Return the (x, y) coordinate for the center point of the cell that contains the specified text.  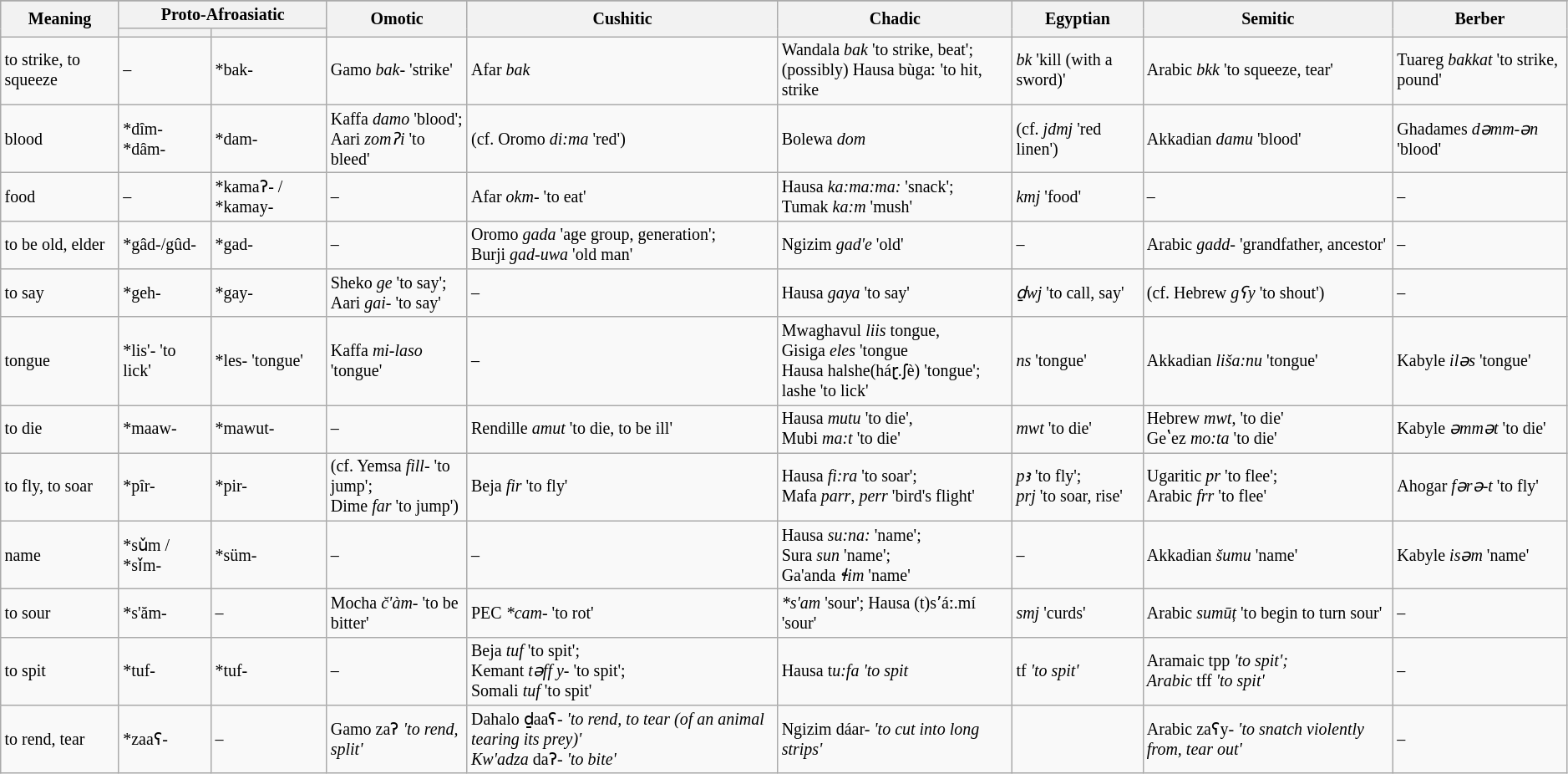
Wandala bak 'to strike, beat';(possibly) Hausa bùgaː 'to hit, strike (896, 70)
Afar bak (622, 70)
mwt 'to die' (1078, 430)
*gâd-/gûd- (165, 244)
PEC *cam- 'to rot' (622, 614)
Arabic gadd- 'grandfather, ancestor' (1268, 244)
*zaaʕ- (165, 739)
Omotic (397, 18)
Meaning (60, 18)
ns 'tongue' (1078, 361)
Tuareg bakkat 'to strike, pound' (1480, 70)
Gamo zaʔ 'to rend, split' (397, 739)
Ngizim dáar- 'to cut into long strips' (896, 739)
to spit (60, 672)
Hausa tu:fa 'to spit (896, 672)
Hausa fi:ra 'to soar'; Mafa parr, perr 'bird's flight' (896, 486)
(cf. Hebrew gʕy 'to shout') (1268, 293)
*dam- (269, 139)
*süm- (269, 555)
Arabic bkk 'to squeeze, tear' (1268, 70)
Afar okm- 'to eat' (622, 197)
Ahogar fərə-t 'to fly' (1480, 486)
Bolewa dom (896, 139)
Akkadian liša:nu 'tongue' (1268, 361)
*kamaʔ- / *kamay- (269, 197)
Ugaritic pr 'to flee'; Arabic frr 'to flee' (1268, 486)
Kabyle iləs 'tongue' (1480, 361)
smj 'curds' (1078, 614)
Sheko ge 'to say'; Aari gai- 'to say' (397, 293)
*pir- (269, 486)
Rendille amut 'to die, to be ill' (622, 430)
*maaw- (165, 430)
to strike, to squeeze (60, 70)
to be old, elder (60, 244)
Kaffa mi-laso 'tongue' (397, 361)
Berber (1480, 18)
to sour (60, 614)
Hebrew mwt, 'to die' Geʽez mo:ta 'to die' (1268, 430)
to fly, to soar (60, 486)
Hausa su:na: 'name'; Sura sun 'name'; Ga'anda ɬim 'name' (896, 555)
Hausa gaya 'to say' (896, 293)
Beja tuf 'to spit'; Kemant təff y- 'to spit'; Somali tuf 'to spit' (622, 672)
Semitic (1268, 18)
*dîm- *dâm- (165, 139)
(cf. jdmj 'red linen') (1078, 139)
*bak- (269, 70)
Kaffa damo 'blood'; Aari zomʔi 'to bleed' (397, 139)
*lis'- 'to lick' (165, 361)
*s'ăm- (165, 614)
Proto-Afroasiatic (222, 15)
name (60, 555)
*gad- (269, 244)
pꜣ 'to fly'; prj 'to soar, rise' (1078, 486)
*sǔm / *sǐm- (165, 555)
Hausa ka:ma:ma: 'snack'; Tumak ka:m 'mush' (896, 197)
Mocha č'àm- 'to be bitter' (397, 614)
(cf. Yemsa fill- 'to jump'; Dime far 'to jump') (397, 486)
Kabyle isəm 'name' (1480, 555)
Aramaic tpp 'to spit'; Arabic tff 'to spit' (1268, 672)
*mawut- (269, 430)
Akkadian šumu 'name' (1268, 555)
Kabyle əmmət 'to die' (1480, 430)
*les- 'tongue' (269, 361)
to rend, tear (60, 739)
*s'am 'sour'; Hausa (t)sʼáː.mí 'sour' (896, 614)
to die (60, 430)
*pîr- (165, 486)
Ghadames dəmm-ən 'blood' (1480, 139)
tf 'to spit' (1078, 672)
(cf. Oromo di:ma 'red') (622, 139)
Gamo bak- 'strike' (397, 70)
tongue (60, 361)
Chadic (896, 18)
Cushitic (622, 18)
Arabic sumūț 'to begin to turn sour' (1268, 614)
bk 'kill (with a sword)' (1078, 70)
Egyptian (1078, 18)
Oromo gada 'age group, generation'; Burji gad-uwa 'old man' (622, 244)
Mwaghavul liis tongue, Gisiga eles 'tongueHausa halshe(háɽ.ʃè) 'tongue'; lashe 'to lick' (896, 361)
Dahalo ḏaaʕ- 'to rend, to tear (of an animal tearing its prey)' Kw'adza daʔ- 'to bite' (622, 739)
*geh- (165, 293)
food (60, 197)
Akkadian damu 'blood' (1268, 139)
kmj 'food' (1078, 197)
*gay- (269, 293)
blood (60, 139)
Ngizim gad'e 'old' (896, 244)
to say (60, 293)
Arabic zaʕy- 'to snatch violently from, tear out' (1268, 739)
Beja fir 'to fly' (622, 486)
ḏwj 'to call, say' (1078, 293)
Hausa mutu 'to die', Mubi ma:t 'to die' (896, 430)
